Locate the cell with the specified text and output its [x, y] center coordinate. 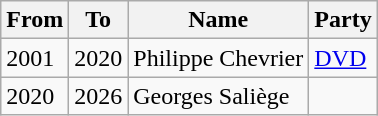
Party [343, 20]
2026 [98, 96]
From [35, 20]
2001 [35, 58]
DVD [343, 58]
Philippe Chevrier [218, 58]
To [98, 20]
Name [218, 20]
Georges Saliège [218, 96]
